Identify which cell holds the provided text, then report its [x, y] central coordinate. 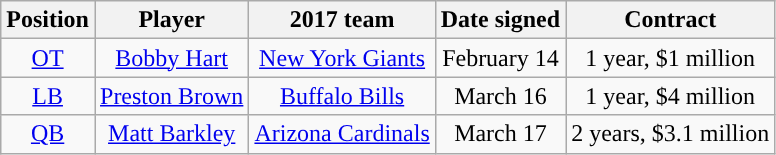
Buffalo Bills [342, 96]
Arizona Cardinals [342, 134]
March 16 [500, 96]
1 year, $4 million [670, 96]
New York Giants [342, 58]
Player [171, 20]
Bobby Hart [171, 58]
1 year, $1 million [670, 58]
QB [48, 134]
Preston Brown [171, 96]
2017 team [342, 20]
February 14 [500, 58]
LB [48, 96]
March 17 [500, 134]
OT [48, 58]
2 years, $3.1 million [670, 134]
Position [48, 20]
Matt Barkley [171, 134]
Date signed [500, 20]
Contract [670, 20]
